From the cell containing the given text, extract its center point as [X, Y] coordinate. 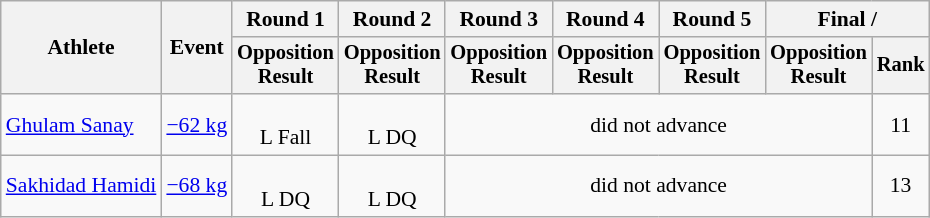
Event [196, 48]
11 [901, 124]
Rank [901, 66]
Athlete [82, 48]
Round 3 [498, 19]
L Fall [286, 124]
Round 1 [286, 19]
Round 4 [606, 19]
Sakhidad Hamidi [82, 186]
13 [901, 186]
Round 2 [392, 19]
−62 kg [196, 124]
−68 kg [196, 186]
Round 5 [712, 19]
Ghulam Sanay [82, 124]
Final / [847, 19]
